Return (X, Y) of the center of cell containing provided text 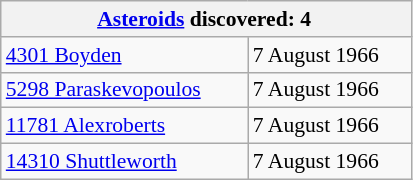
4301 Boyden (124, 55)
Asteroids discovered: 4 (206, 19)
11781 Alexroberts (124, 126)
14310 Shuttleworth (124, 162)
5298 Paraskevopoulos (124, 90)
